Locate the cell with the specified text and output its (x, y) center coordinate. 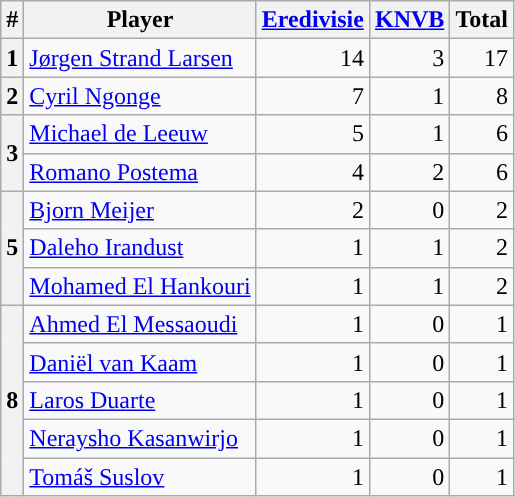
Eredivisie (312, 20)
Romano Postema (140, 172)
Jørgen Strand Larsen (140, 58)
Michael de Leeuw (140, 134)
7 (312, 96)
Neraysho Kasanwirjo (140, 438)
4 (312, 172)
Daniël van Kaam (140, 362)
# (12, 20)
Bjorn Meijer (140, 210)
Tomáš Suslov (140, 477)
Player (140, 20)
17 (482, 58)
Laros Duarte (140, 400)
Total (482, 20)
Cyril Ngonge (140, 96)
Daleho Irandust (140, 248)
Ahmed El Messaoudi (140, 324)
KNVB (409, 20)
Mohamed El Hankouri (140, 286)
14 (312, 58)
